Return the (x, y) coordinate for the center point of the cell that contains the specified text.  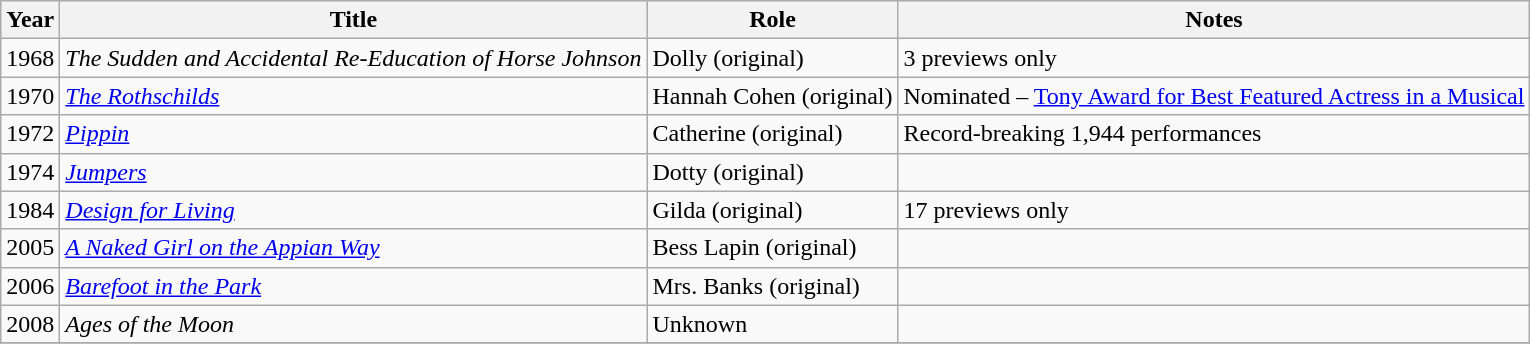
Nominated – Tony Award for Best Featured Actress in a Musical (1214, 96)
The Sudden and Accidental Re-Education of Horse Johnson (354, 58)
1972 (30, 134)
The Rothschilds (354, 96)
Unknown (772, 324)
Record-breaking 1,944 performances (1214, 134)
Jumpers (354, 172)
2005 (30, 248)
Barefoot in the Park (354, 286)
Title (354, 20)
Mrs. Banks (original) (772, 286)
Notes (1214, 20)
1984 (30, 210)
Catherine (original) (772, 134)
Gilda (original) (772, 210)
Ages of the Moon (354, 324)
Hannah Cohen (original) (772, 96)
Role (772, 20)
1974 (30, 172)
Bess Lapin (original) (772, 248)
2008 (30, 324)
3 previews only (1214, 58)
17 previews only (1214, 210)
Dotty (original) (772, 172)
Dolly (original) (772, 58)
1970 (30, 96)
A Naked Girl on the Appian Way (354, 248)
Design for Living (354, 210)
Year (30, 20)
1968 (30, 58)
2006 (30, 286)
Pippin (354, 134)
